From the cell containing the given text, extract its center point as (X, Y) coordinate. 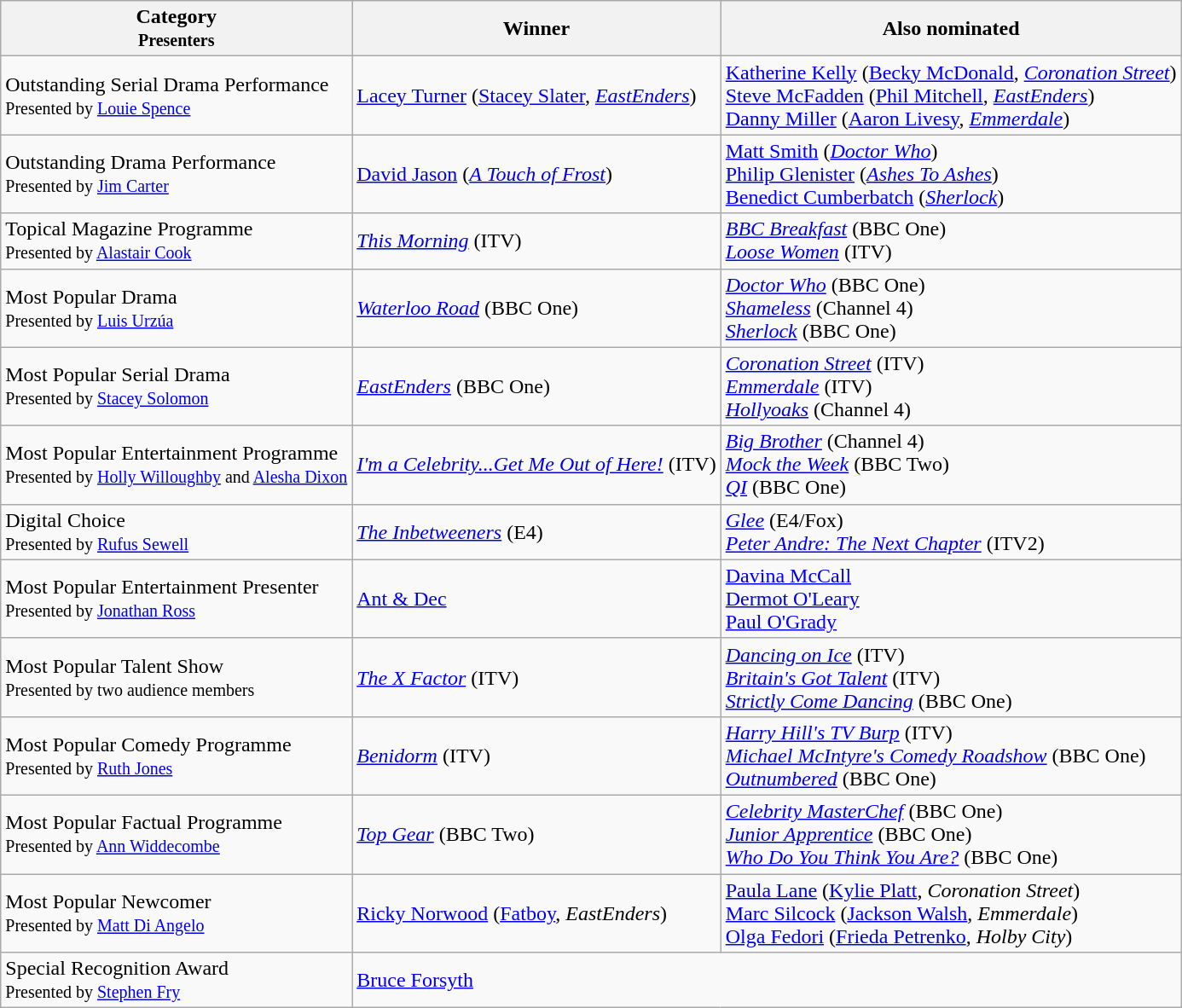
Most Popular Talent ShowPresented by two audience members (177, 677)
Glee (E4/Fox)Peter Andre: The Next Chapter (ITV2) (951, 532)
The X Factor (ITV) (537, 677)
Special Recognition AwardPresented by Stephen Fry (177, 981)
Also nominated (951, 29)
Davina McCallDermot O'LearyPaul O'Grady (951, 599)
Matt Smith (Doctor Who)Philip Glenister (Ashes To Ashes)Benedict Cumberbatch (Sherlock) (951, 174)
Bruce Forsyth (767, 981)
Katherine Kelly (Becky McDonald, Coronation Street)Steve McFadden (Phil Mitchell, EastEnders)Danny Miller (Aaron Livesy, Emmerdale) (951, 96)
BBC Breakfast (BBC One)Loose Women (ITV) (951, 240)
CategoryPresenters (177, 29)
Waterloo Road (BBC One) (537, 308)
Most Popular Newcomer Presented by Matt Di Angelo (177, 912)
Doctor Who (BBC One)Shameless (Channel 4)Sherlock (BBC One) (951, 308)
Celebrity MasterChef (BBC One)Junior Apprentice (BBC One)Who Do You Think You Are? (BBC One) (951, 834)
Big Brother (Channel 4)Mock the Week (BBC Two)QI (BBC One) (951, 465)
David Jason (A Touch of Frost) (537, 174)
Ricky Norwood (Fatboy, EastEnders) (537, 912)
Winner (537, 29)
The Inbetweeners (E4) (537, 532)
Most Popular DramaPresented by Luis Urzúa (177, 308)
Lacey Turner (Stacey Slater, EastEnders) (537, 96)
Paula Lane (Kylie Platt, Coronation Street)Marc Silcock (Jackson Walsh, Emmerdale)Olga Fedori (Frieda Petrenko, Holby City) (951, 912)
This Morning (ITV) (537, 240)
Most Popular Factual ProgrammePresented by Ann Widdecombe (177, 834)
Coronation Street (ITV)Emmerdale (ITV)Hollyoaks (Channel 4) (951, 386)
EastEnders (BBC One) (537, 386)
Harry Hill's TV Burp (ITV)Michael McIntyre's Comedy Roadshow (BBC One)Outnumbered (BBC One) (951, 756)
Most Popular Comedy ProgrammePresented by Ruth Jones (177, 756)
Ant & Dec (537, 599)
Most Popular Serial DramaPresented by Stacey Solomon (177, 386)
Dancing on Ice (ITV)Britain's Got Talent (ITV)Strictly Come Dancing (BBC One) (951, 677)
Outstanding Serial Drama Performance Presented by Louie Spence (177, 96)
I'm a Celebrity...Get Me Out of Here! (ITV) (537, 465)
Benidorm (ITV) (537, 756)
Top Gear (BBC Two) (537, 834)
Outstanding Drama PerformancePresented by Jim Carter (177, 174)
Topical Magazine ProgrammePresented by Alastair Cook (177, 240)
Digital ChoicePresented by Rufus Sewell (177, 532)
Most Popular Entertainment PresenterPresented by Jonathan Ross (177, 599)
Most Popular Entertainment ProgrammePresented by Holly Willoughby and Alesha Dixon (177, 465)
